Pinpoint the cell where the given text exists, returning its (X, Y) midpoint coordinate. 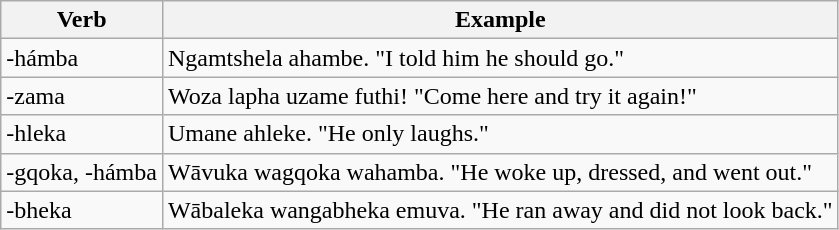
Verb (82, 20)
Ngamtshela ahambe. "I told him he should go." (500, 58)
Woza lapha uzame futhi! "Come here and try it again!" (500, 96)
-bheka (82, 210)
Wābaleka wangabheka emuva. "He ran away and did not look back." (500, 210)
-hámba (82, 58)
Wāvuka wagqoka wahamba. "He woke up, dressed, and went out." (500, 172)
Example (500, 20)
-gqoka, -hámba (82, 172)
-hleka (82, 134)
Umane ahleke. "He only laughs." (500, 134)
-zama (82, 96)
